Detect which cell encompasses the target text, then output its [X, Y] center coordinate. 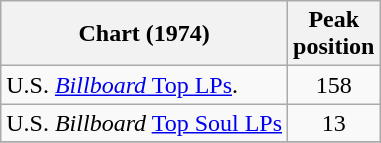
158 [334, 85]
13 [334, 123]
U.S. Billboard Top LPs. [144, 85]
U.S. Billboard Top Soul LPs [144, 123]
Chart (1974) [144, 34]
Peakposition [334, 34]
